Return [X, Y] of the center of cell containing provided text 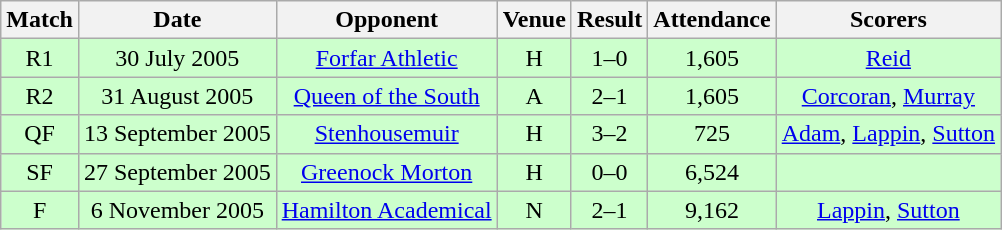
Date [177, 20]
R2 [40, 96]
Reid [888, 58]
725 [712, 134]
Scorers [888, 20]
Adam, Lappin, Sutton [888, 134]
Queen of the South [386, 96]
9,162 [712, 210]
Corcoran, Murray [888, 96]
SF [40, 172]
Lappin, Sutton [888, 210]
Match [40, 20]
Stenhousemuir [386, 134]
QF [40, 134]
R1 [40, 58]
0–0 [609, 172]
F [40, 210]
Opponent [386, 20]
31 August 2005 [177, 96]
13 September 2005 [177, 134]
3–2 [609, 134]
Venue [534, 20]
A [534, 96]
6 November 2005 [177, 210]
N [534, 210]
30 July 2005 [177, 58]
Result [609, 20]
Hamilton Academical [386, 210]
Greenock Morton [386, 172]
Forfar Athletic [386, 58]
1–0 [609, 58]
Attendance [712, 20]
6,524 [712, 172]
27 September 2005 [177, 172]
